Detect which cell encompasses the target text, then output its (X, Y) center coordinate. 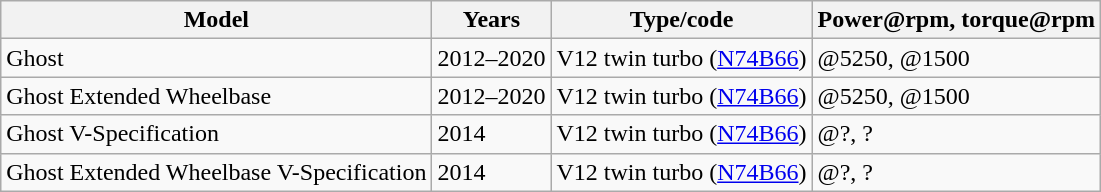
Years (492, 20)
Ghost Extended Wheelbase (216, 96)
Model (216, 20)
Power@rpm, torque@rpm (956, 20)
Type/code (682, 20)
Ghost V-Specification (216, 134)
Ghost (216, 58)
Ghost Extended Wheelbase V-Specification (216, 172)
